Return the [X, Y] coordinate for the center point of the cell that contains the specified text.  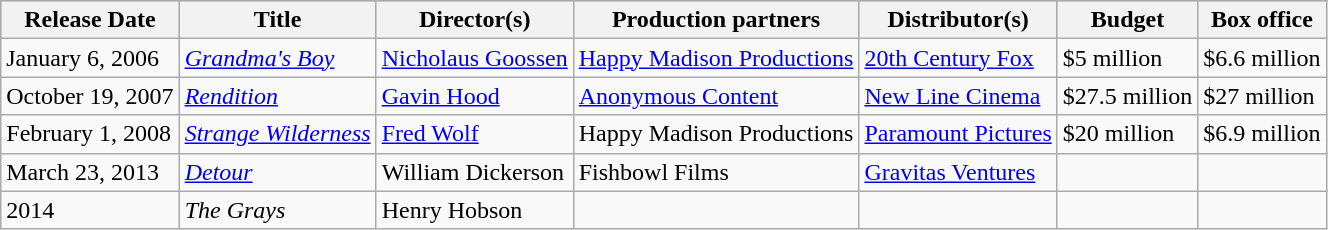
William Dickerson [474, 172]
Nicholaus Goossen [474, 58]
$27.5 million [1127, 96]
Fred Wolf [474, 134]
$27 million [1262, 96]
New Line Cinema [958, 96]
January 6, 2006 [90, 58]
Budget [1127, 20]
Detour [278, 172]
$20 million [1127, 134]
2014 [90, 210]
Box office [1262, 20]
Title [278, 20]
Strange Wilderness [278, 134]
Anonymous Content [716, 96]
Paramount Pictures [958, 134]
Rendition [278, 96]
March 23, 2013 [90, 172]
Gavin Hood [474, 96]
The Grays [278, 210]
Henry Hobson [474, 210]
$5 million [1127, 58]
20th Century Fox [958, 58]
Distributor(s) [958, 20]
Release Date [90, 20]
$6.9 million [1262, 134]
Production partners [716, 20]
Fishbowl Films [716, 172]
February 1, 2008 [90, 134]
Grandma's Boy [278, 58]
October 19, 2007 [90, 96]
Gravitas Ventures [958, 172]
$6.6 million [1262, 58]
Director(s) [474, 20]
